Capture the cell that displays the provided text and extract its (X, Y) central coordinate. 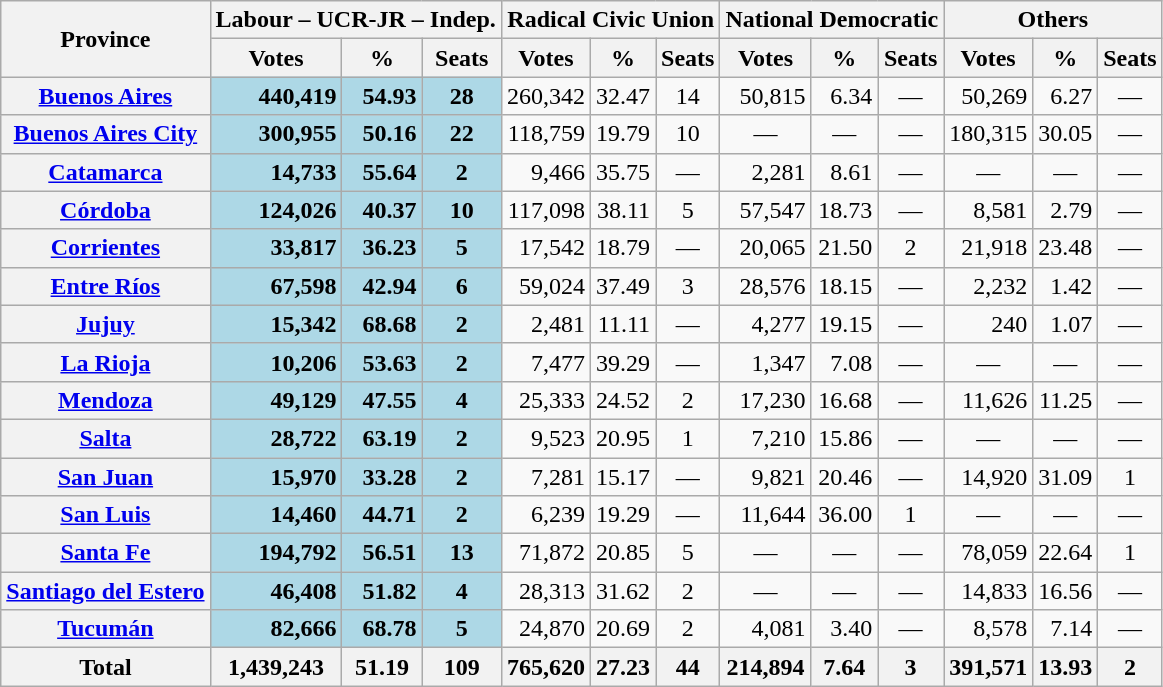
8.61 (844, 172)
37.49 (622, 286)
20.85 (622, 553)
67,598 (276, 286)
33.28 (382, 477)
Jujuy (106, 324)
8,581 (988, 210)
21.50 (844, 248)
Córdoba (106, 210)
11.25 (1066, 400)
24.52 (622, 400)
118,759 (546, 134)
36.23 (382, 248)
19.29 (622, 515)
32.47 (622, 96)
20.46 (844, 477)
300,955 (276, 134)
6.34 (844, 96)
50,815 (766, 96)
3.40 (844, 629)
6,239 (546, 515)
9,821 (766, 477)
National Democratic (832, 20)
39.29 (622, 362)
59,024 (546, 286)
Salta (106, 438)
56.51 (382, 553)
51.19 (382, 667)
260,342 (546, 96)
Santiago del Estero (106, 591)
18.79 (622, 248)
28,722 (276, 438)
28,576 (766, 286)
1.42 (1066, 286)
17,542 (546, 248)
50.16 (382, 134)
20,065 (766, 248)
Catamarca (106, 172)
11,644 (766, 515)
2,232 (988, 286)
71,872 (546, 553)
78,059 (988, 553)
11.11 (622, 324)
68.78 (382, 629)
14,920 (988, 477)
Entre Ríos (106, 286)
44 (688, 667)
214,894 (766, 667)
57,547 (766, 210)
7,477 (546, 362)
1.07 (1066, 324)
194,792 (276, 553)
18.73 (844, 210)
50,269 (988, 96)
2,281 (766, 172)
28 (462, 96)
124,026 (276, 210)
13 (462, 553)
7.14 (1066, 629)
Buenos Aires (106, 96)
9,466 (546, 172)
Corrientes (106, 248)
42.94 (382, 286)
4,081 (766, 629)
55.64 (382, 172)
1,439,243 (276, 667)
6 (462, 286)
440,419 (276, 96)
14,733 (276, 172)
13.93 (1066, 667)
21,918 (988, 248)
8,578 (988, 629)
14,460 (276, 515)
49,129 (276, 400)
54.93 (382, 96)
240 (988, 324)
Mendoza (106, 400)
68.68 (382, 324)
31.09 (1066, 477)
Others (1054, 20)
6.27 (1066, 96)
82,666 (276, 629)
20.69 (622, 629)
35.75 (622, 172)
San Luis (106, 515)
7.08 (844, 362)
15,970 (276, 477)
22 (462, 134)
23.48 (1066, 248)
4,277 (766, 324)
28,313 (546, 591)
11,626 (988, 400)
47.55 (382, 400)
17,230 (766, 400)
Labour – UCR-JR – Indep. (356, 20)
30.05 (1066, 134)
2,481 (546, 324)
16.56 (1066, 591)
7,281 (546, 477)
18.15 (844, 286)
La Rioja (106, 362)
36.00 (844, 515)
16.68 (844, 400)
44.71 (382, 515)
Radical Civic Union (610, 20)
22.64 (1066, 553)
7.64 (844, 667)
15.86 (844, 438)
31.62 (622, 591)
63.19 (382, 438)
27.23 (622, 667)
51.82 (382, 591)
Tucumán (106, 629)
Buenos Aires City (106, 134)
14,833 (988, 591)
53.63 (382, 362)
2.79 (1066, 210)
20.95 (622, 438)
38.11 (622, 210)
15,342 (276, 324)
19.79 (622, 134)
Total (106, 667)
24,870 (546, 629)
14 (688, 96)
117,098 (546, 210)
25,333 (546, 400)
33,817 (276, 248)
46,408 (276, 591)
15.17 (622, 477)
1,347 (766, 362)
765,620 (546, 667)
Province (106, 39)
40.37 (382, 210)
109 (462, 667)
7,210 (766, 438)
San Juan (106, 477)
9,523 (546, 438)
180,315 (988, 134)
391,571 (988, 667)
10,206 (276, 362)
19.15 (844, 324)
Santa Fe (106, 553)
